Locate the cell with the specified text and output its (X, Y) center coordinate. 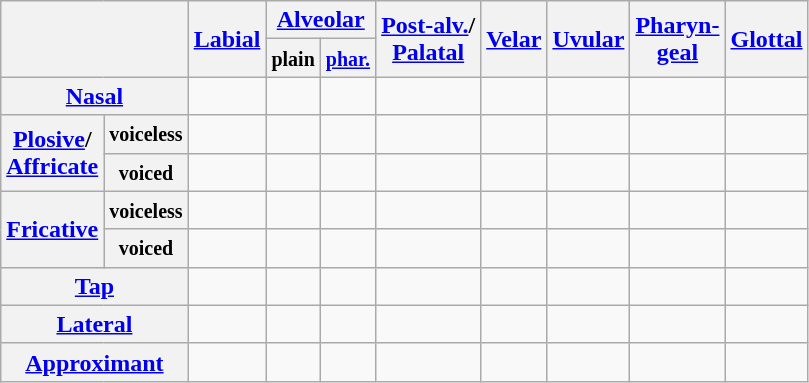
Plosive/Affricate (52, 153)
Nasal (94, 96)
Approximant (94, 362)
Uvular (588, 39)
Glottal (766, 39)
phar. (348, 58)
Tap (94, 286)
Velar (514, 39)
Fricative (52, 229)
Lateral (94, 324)
Alveolar (321, 20)
Labial (227, 39)
Post-alv./Palatal (428, 39)
Pharyn-geal (678, 39)
plain (293, 58)
